Return the [x, y] coordinate for the center point of the cell that contains the specified text.  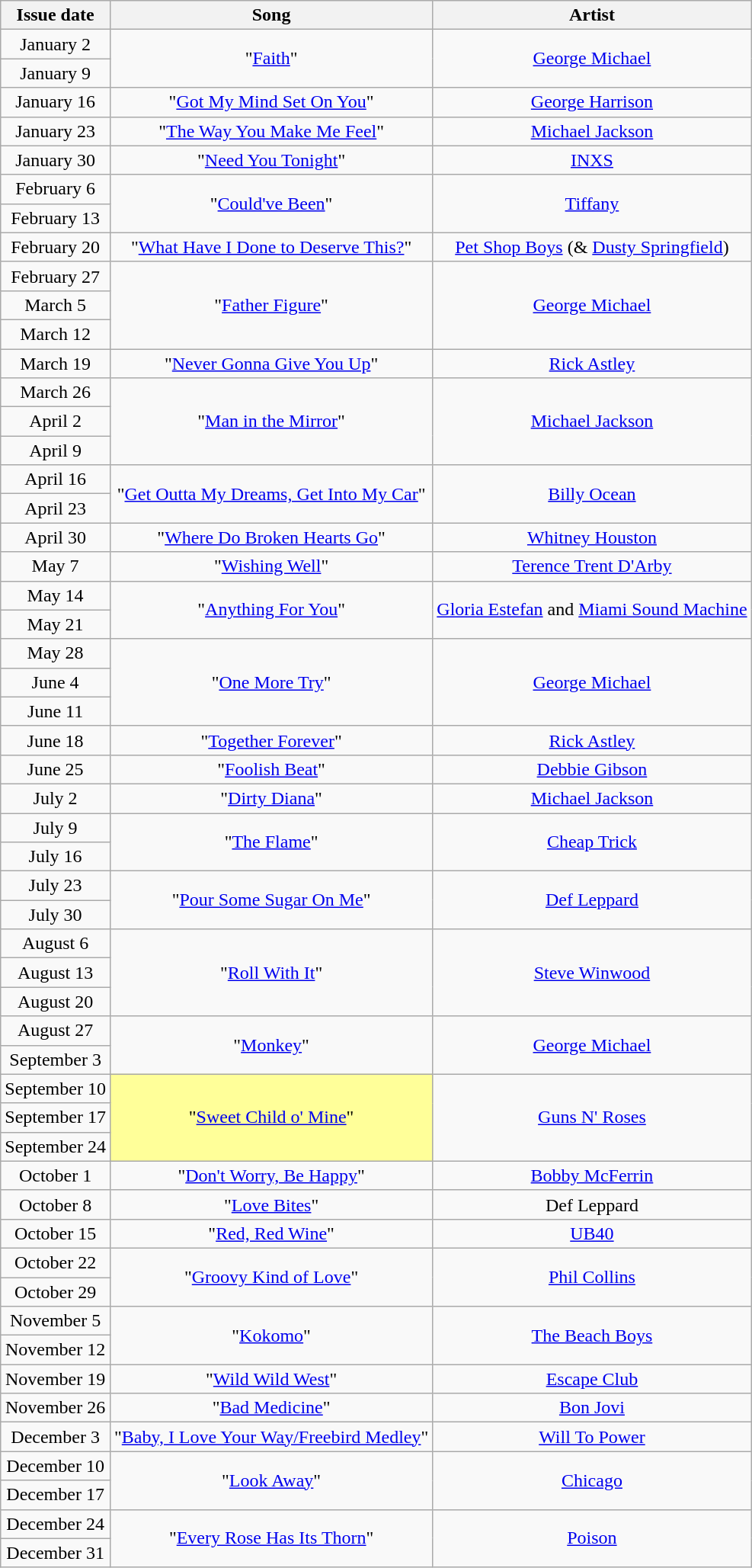
"What Have I Done to Deserve This?" [271, 247]
March 26 [56, 393]
"Bad Medicine" [271, 1408]
"Monkey" [271, 1045]
"Dirty Diana" [271, 798]
Terence Trent D'Arby [592, 566]
August 20 [56, 1002]
"Faith" [271, 59]
April 9 [56, 451]
"Look Away" [271, 1480]
November 19 [56, 1379]
July 9 [56, 827]
Steve Winwood [592, 973]
March 19 [56, 364]
October 1 [56, 1175]
June 11 [56, 711]
Billy Ocean [592, 494]
"Man in the Mirror" [271, 422]
September 10 [56, 1089]
July 16 [56, 857]
Chicago [592, 1480]
July 2 [56, 798]
Poison [592, 1538]
Song [271, 15]
October 8 [56, 1204]
May 14 [56, 595]
December 10 [56, 1466]
May 7 [56, 566]
Whitney Houston [592, 537]
"Red, Red Wine" [271, 1233]
"Father Figure" [271, 305]
May 28 [56, 653]
July 30 [56, 915]
February 20 [56, 247]
January 30 [56, 160]
September 3 [56, 1060]
"Every Rose Has Its Thorn" [271, 1538]
"Never Gonna Give You Up" [271, 364]
Gloria Estefan and Miami Sound Machine [592, 610]
"Get Outta My Dreams, Get Into My Car" [271, 494]
Cheap Trick [592, 842]
George Harrison [592, 102]
"Groovy Kind of Love" [271, 1277]
February 6 [56, 189]
"The Flame" [271, 842]
August 6 [56, 944]
August 13 [56, 973]
March 12 [56, 334]
INXS [592, 160]
Tiffany [592, 204]
January 2 [56, 44]
May 21 [56, 624]
June 4 [56, 682]
"Wishing Well" [271, 566]
"Don't Worry, Be Happy" [271, 1175]
"Sweet Child o' Mine" [271, 1117]
"Kokomo" [271, 1336]
Phil Collins [592, 1277]
"Pour Some Sugar On Me" [271, 900]
"Wild Wild West" [271, 1379]
Escape Club [592, 1379]
"Where Do Broken Hearts Go" [271, 537]
"Could've Been" [271, 204]
"Roll With It" [271, 973]
November 5 [56, 1321]
Pet Shop Boys (& Dusty Springfield) [592, 247]
"Need You Tonight" [271, 160]
February 27 [56, 276]
December 24 [56, 1524]
"Together Forever" [271, 740]
Guns N' Roses [592, 1117]
November 26 [56, 1408]
July 23 [56, 886]
"One More Try" [271, 682]
"Love Bites" [271, 1204]
January 9 [56, 73]
"Foolish Beat" [271, 769]
March 5 [56, 305]
Artist [592, 15]
Debbie Gibson [592, 769]
September 24 [56, 1146]
April 2 [56, 422]
"Anything For You" [271, 610]
September 17 [56, 1117]
Bobby McFerrin [592, 1175]
June 25 [56, 769]
October 15 [56, 1233]
Issue date [56, 15]
October 29 [56, 1292]
January 16 [56, 102]
Will To Power [592, 1437]
"Got My Mind Set On You" [271, 102]
February 13 [56, 218]
"The Way You Make Me Feel" [271, 131]
December 31 [56, 1553]
April 23 [56, 508]
November 12 [56, 1350]
January 23 [56, 131]
October 22 [56, 1262]
April 16 [56, 479]
December 17 [56, 1495]
The Beach Boys [592, 1336]
Bon Jovi [592, 1408]
June 18 [56, 740]
December 3 [56, 1437]
UB40 [592, 1233]
"Baby, I Love Your Way/Freebird Medley" [271, 1437]
April 30 [56, 537]
August 27 [56, 1031]
